Pinpoint the cell where the given text exists, returning its [X, Y] midpoint coordinate. 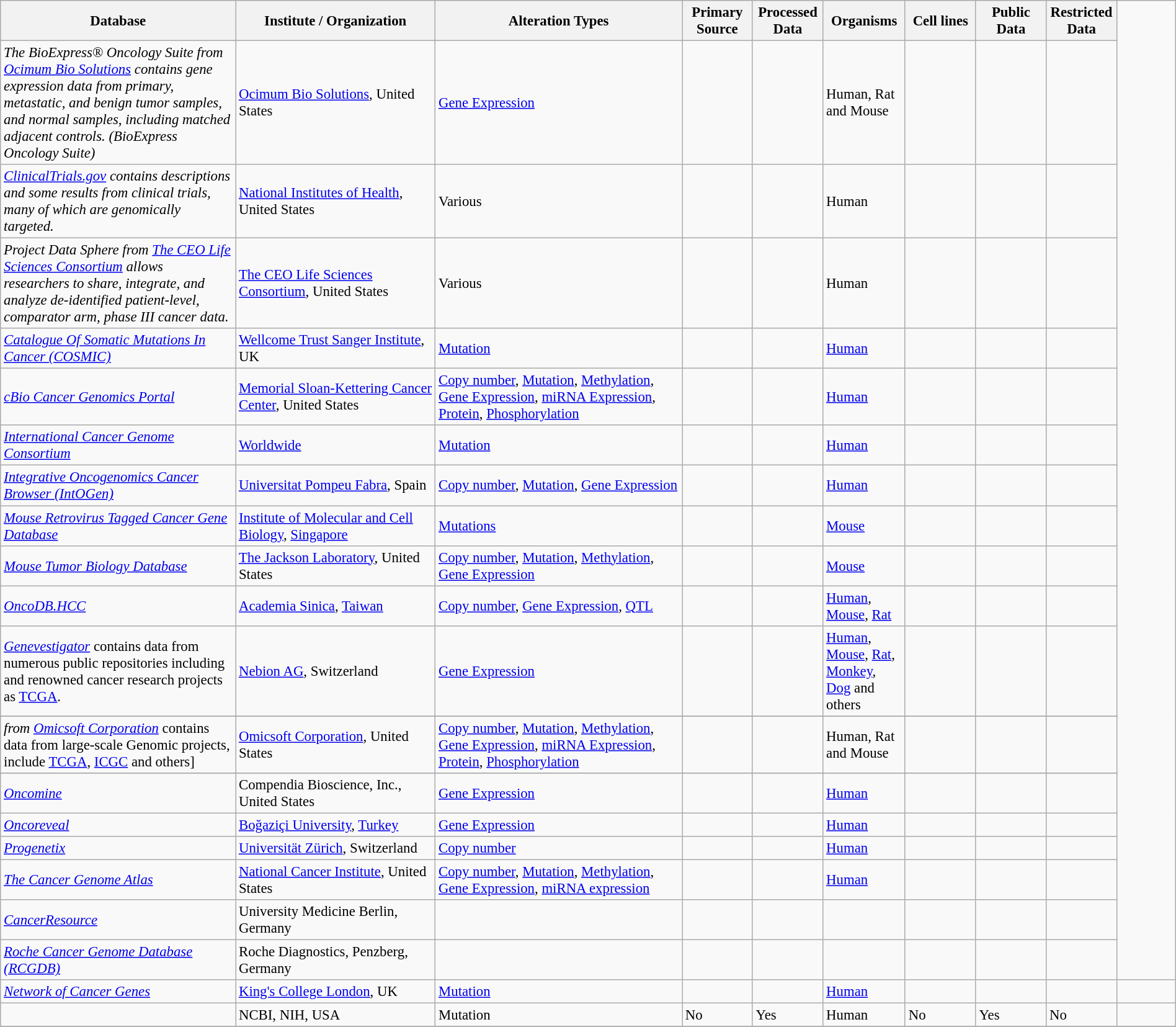
ClinicalTrials.gov contains descriptions and some results from clinical trials, many of which are genomically targeted. [118, 201]
Copy number, Mutation, Gene Expression [559, 485]
Mouse Retrovirus Tagged Cancer Gene Database [118, 526]
Academia Sinica, Taiwan [336, 606]
cBio Cancer Genomics Portal [118, 397]
National Institutes of Health, United States [336, 201]
OncoDB.HCC [118, 606]
National Cancer Institute, United States [336, 880]
Copy number, Mutation, Methylation, Gene Expression [559, 566]
CancerResource [118, 920]
Catalogue Of Somatic Mutations In Cancer (COSMIC) [118, 349]
Memorial Sloan-Kettering Cancer Center, United States [336, 397]
Compendia Bioscience, Inc., United States [336, 793]
Institute of Molecular and Cell Biology, Singapore [336, 526]
Restricted Data [1082, 21]
Universität Zürich, Switzerland [336, 848]
Processed Data [788, 21]
Ocimum Bio Solutions, United States [336, 103]
Omicsoft Corporation, United States [336, 745]
The Jackson Laboratory, United States [336, 566]
Human, Mouse, Rat [865, 606]
The Cancer Genome Atlas [118, 880]
University Medicine Berlin, Germany [336, 920]
Human, Mouse, Rat, Monkey, Dog and others [865, 671]
Mutations [559, 526]
Integrative Oncogenomics Cancer Browser (IntOGen) [118, 485]
Organisms [865, 21]
Public Data [1011, 21]
Roche Cancer Genome Database (RCGDB) [118, 961]
NCBI, NIH, USA [336, 1015]
King's College London, UK [336, 992]
Genevestigator contains data from numerous public repositories including and renowned cancer research projects as TCGA. [118, 671]
Institute / Organization [336, 21]
International Cancer Genome Consortium [118, 446]
Mouse Tumor Biology Database [118, 566]
Oncomine [118, 793]
Copy number, Gene Expression, QTL [559, 606]
from Omicsoft Corporation contains data from large-scale Genomic projects, include TCGA, ICGC and others] [118, 745]
Worldwide [336, 446]
Universitat Pompeu Fabra, Spain [336, 485]
Roche Diagnostics, Penzberg, Germany [336, 961]
Database [118, 21]
Oncoreveal [118, 825]
Copy number, Mutation, Methylation, Gene Expression, miRNA expression [559, 880]
Primary Source [718, 21]
Cell lines [940, 21]
Boğaziçi University, Turkey [336, 825]
Alteration Types [559, 21]
Copy number [559, 848]
Network of Cancer Genes [118, 992]
Progenetix [118, 848]
Nebion AG, Switzerland [336, 671]
Wellcome Trust Sanger Institute, UK [336, 349]
The CEO Life Sciences Consortium, United States [336, 284]
